Scan for the cell matching the given text and deliver its [x, y] coordinate at center. 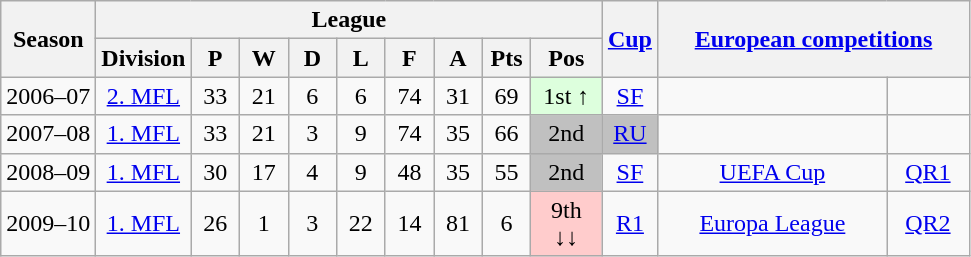
22 [362, 224]
Division [144, 58]
W [264, 58]
A [458, 58]
P [216, 58]
48 [410, 172]
26 [216, 224]
D [312, 58]
69 [506, 96]
QR2 [928, 224]
League [349, 20]
2. MFL [144, 96]
L [362, 58]
31 [458, 96]
2009–10 [48, 224]
2006–07 [48, 96]
14 [410, 224]
R1 [630, 224]
55 [506, 172]
4 [312, 172]
Europa League [772, 224]
2007–08 [48, 134]
F [410, 58]
Season [48, 39]
European competitions [814, 39]
UEFA Cup [772, 172]
Pts [506, 58]
17 [264, 172]
9th ↓↓ [566, 224]
81 [458, 224]
QR1 [928, 172]
66 [506, 134]
Pos [566, 58]
Cup [630, 39]
1 [264, 224]
RU [630, 134]
30 [216, 172]
2008–09 [48, 172]
1st ↑ [566, 96]
